Detect which cell encompasses the target text, then output its [X, Y] center coordinate. 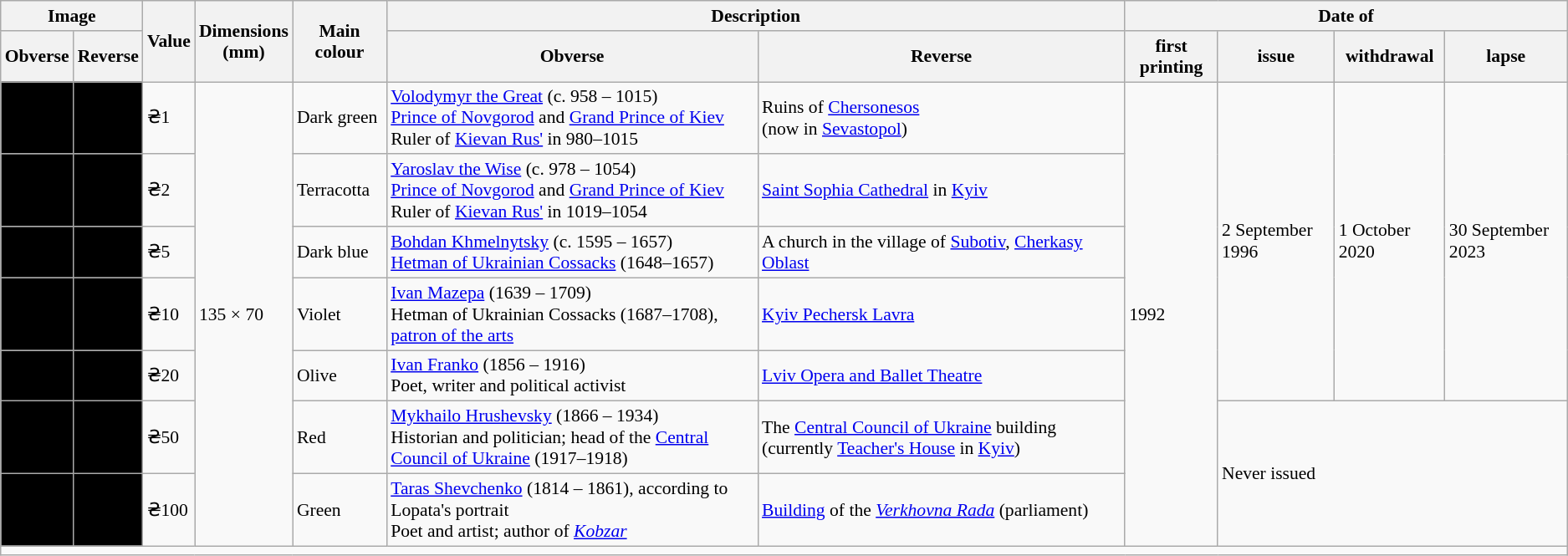
Date of [1346, 16]
Description [756, 16]
Taras Shevchenko (1814 – 1861), according to Lopata's portraitPoet and artist; author of Kobzar [572, 510]
Ivan Mazepa (1639 – 1709)Hetman of Ukrainian Cossacks (1687–1708), patron of the arts [572, 314]
A church in the village of Subotiv, Cherkasy Oblast [942, 252]
Dimensions(mm) [244, 42]
Mykhailo Hrushevsky (1866 – 1934)Historian and politician; head of the Central Council of Ukraine (1917–1918) [572, 438]
Dark blue [340, 252]
Kyiv Pechersk Lavra [942, 314]
lapse [1506, 57]
The Central Council of Ukraine building (currently Teacher's House in Kyiv) [942, 438]
Dark green [340, 119]
Violet [340, 314]
Ivan Franko (1856 – 1916)Poet, writer and political activist [572, 376]
Yaroslav the Wise (c. 978 – 1054)Prince of Novgorod and Grand Prince of Kiev Ruler of Kievan Rus' in 1019–1054 [572, 191]
Green [340, 510]
2 September 1996 [1276, 242]
issue [1276, 57]
30 September 2023 [1506, 242]
Ruins of Chersonesos(now in Sevastopol) [942, 119]
Volodymyr the Great (c. 958 – 1015)Prince of Novgorod and Grand Prince of KievRuler of Kievan Rus' in 980–1015 [572, 119]
Olive [340, 376]
₴50 [169, 438]
₴100 [169, 510]
₴20 [169, 376]
1992 [1171, 314]
withdrawal [1390, 57]
1 October 2020 [1390, 242]
Red [340, 438]
Bohdan Khmelnytsky (c. 1595 – 1657)Hetman of Ukrainian Cossacks (1648–1657) [572, 252]
₴1 [169, 119]
₴2 [169, 191]
Lviv Opera and Ballet Theatre [942, 376]
Saint Sophia Cathedral in Kyiv [942, 191]
Never issued [1392, 473]
₴5 [169, 252]
Terracotta [340, 191]
135 × 70 [244, 314]
Image [72, 16]
Value [169, 42]
first printing [1171, 57]
Building of the Verkhovna Rada (parliament) [942, 510]
Main colour [340, 42]
₴10 [169, 314]
